Return the [X, Y] coordinate for the center point of the cell that contains the specified text.  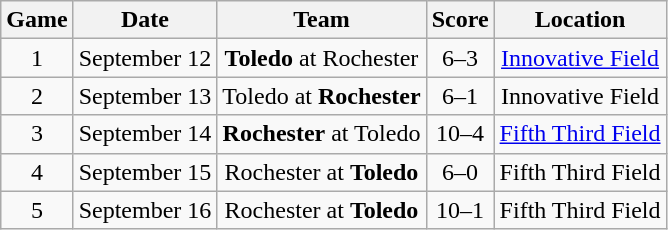
September 12 [145, 58]
6–0 [460, 172]
2 [37, 96]
Date [145, 20]
3 [37, 134]
September 14 [145, 134]
Team [322, 20]
Location [580, 20]
September 15 [145, 172]
September 13 [145, 96]
Score [460, 20]
6–3 [460, 58]
10–4 [460, 134]
1 [37, 58]
September 16 [145, 210]
6–1 [460, 96]
4 [37, 172]
5 [37, 210]
10–1 [460, 210]
Game [37, 20]
